Pinpoint the cell where the given text exists, returning its [x, y] midpoint coordinate. 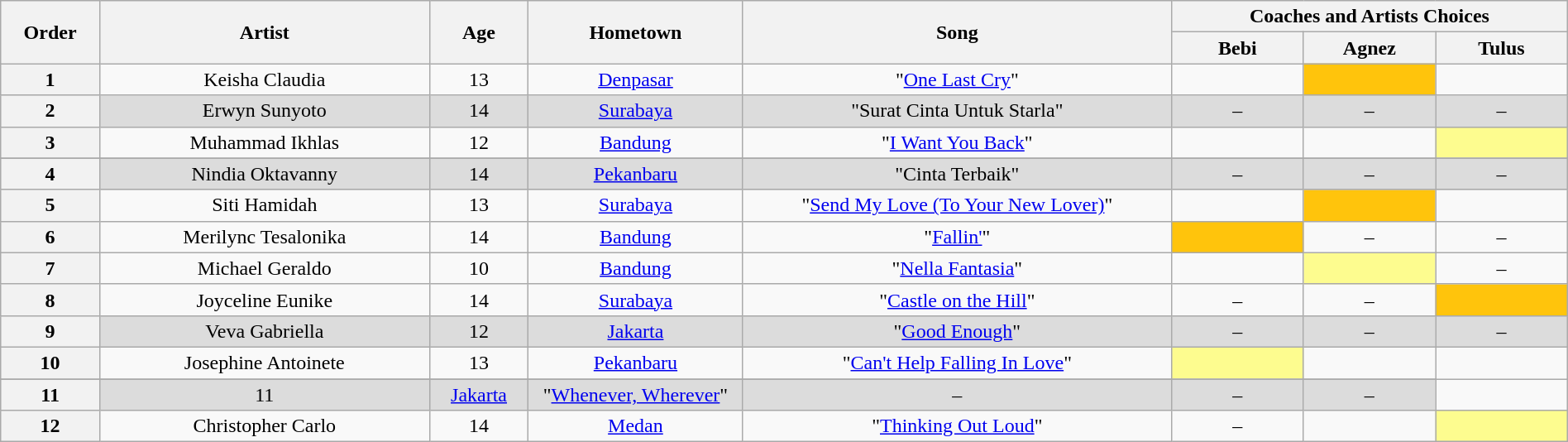
Michael Geraldo [265, 268]
Christopher Carlo [265, 426]
2 [50, 111]
"Good Enough" [958, 331]
"Thinking Out Loud" [958, 426]
Erwyn Sunyoto [265, 111]
Siti Hamidah [265, 205]
Artist [265, 32]
Medan [635, 426]
"Castle on the Hill" [958, 300]
5 [50, 205]
Nindia Oktavanny [265, 174]
Order [50, 32]
Denpasar [635, 79]
Song [958, 32]
"Fallin'" [958, 237]
"Cinta Terbaik" [958, 174]
4 [50, 174]
3 [50, 142]
"Can't Help Falling In Love" [958, 363]
"Send My Love (To Your New Lover)" [958, 205]
"I Want You Back" [958, 142]
Muhammad Ikhlas [265, 142]
Agnez [1370, 48]
Coaches and Artists Choices [1370, 17]
Veva Gabriella [265, 331]
"Whenever, Wherever" [635, 395]
Joyceline Eunike [265, 300]
Merilync Tesalonika [265, 237]
6 [50, 237]
1 [50, 79]
"Nella Fantasia" [958, 268]
"One Last Cry" [958, 79]
7 [50, 268]
Tulus [1502, 48]
Keisha Claudia [265, 79]
9 [50, 331]
Hometown [635, 32]
Bebi [1238, 48]
"Surat Cinta Untuk Starla" [958, 111]
Age [479, 32]
8 [50, 300]
Josephine Antoinete [265, 363]
